Return [x, y] of the center of cell containing provided text 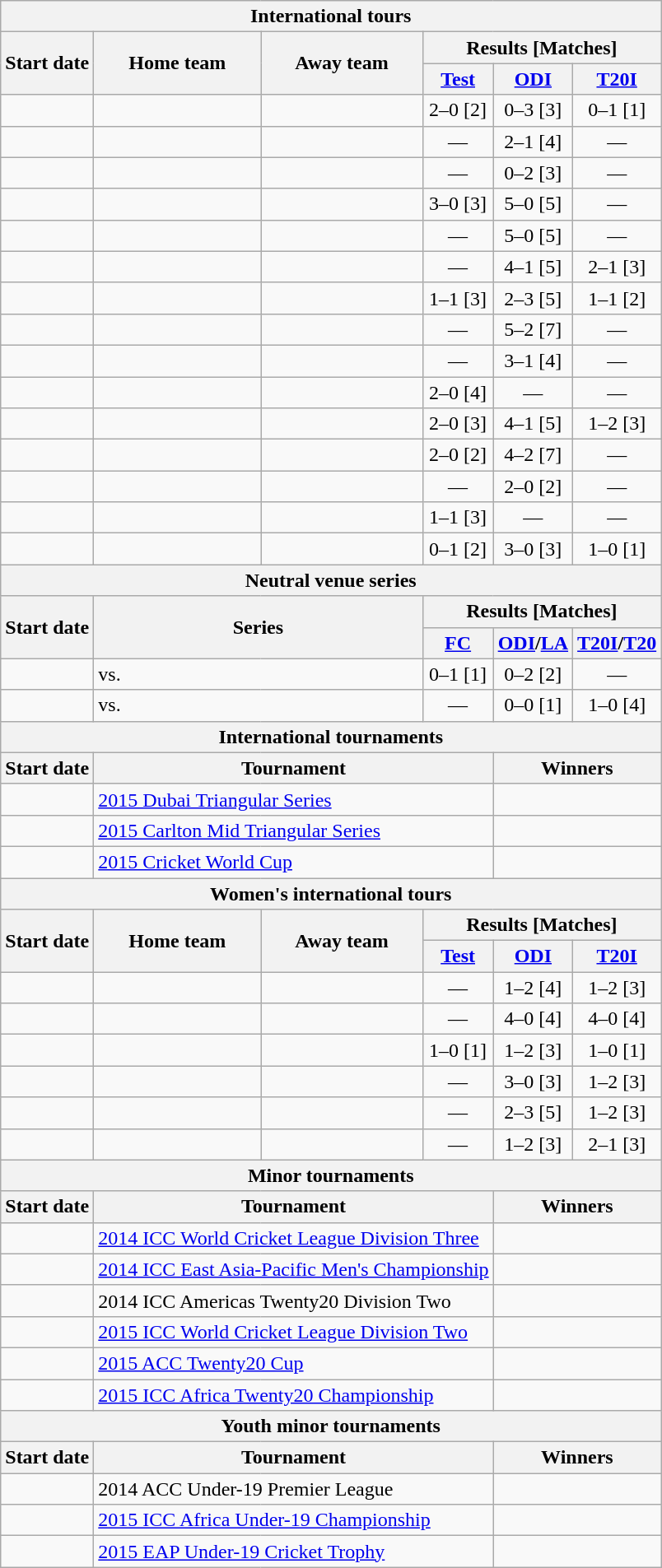
2014 ICC World Cricket League Division Three [293, 1238]
ODI/LA [533, 643]
2015 EAP Under-19 Cricket Trophy [293, 1552]
4–2 [7] [533, 455]
2015 ICC Africa Under-19 Championship [293, 1520]
2015 ACC Twenty20 Cup [293, 1363]
5–2 [7] [533, 329]
International tours [331, 16]
FC [458, 643]
0–1 [2] [458, 549]
Minor tournaments [331, 1175]
Youth minor tournaments [331, 1426]
2015 ICC World Cricket League Division Two [293, 1332]
2014 ICC Americas Twenty20 Division Two [293, 1300]
2015 Cricket World Cup [293, 862]
0–2 [2] [533, 674]
Series [259, 627]
2014 ICC East Asia-Pacific Men's Championship [293, 1269]
0–3 [3] [533, 110]
International tournaments [331, 737]
0–0 [1] [533, 705]
T20I/T20 [618, 643]
0–2 [3] [533, 173]
1–2 [4] [533, 988]
1–1 [2] [618, 298]
1–0 [4] [618, 705]
2014 ACC Under-19 Premier League [293, 1489]
3–1 [4] [533, 361]
2015 Carlton Mid Triangular Series [293, 831]
Neutral venue series [331, 580]
Women's international tours [331, 893]
2–1 [4] [533, 142]
2–0 [3] [458, 424]
2015 ICC Africa Twenty20 Championship [293, 1395]
2–0 [4] [458, 393]
2015 Dubai Triangular Series [293, 799]
